Detect which cell encompasses the target text, then output its (x, y) center coordinate. 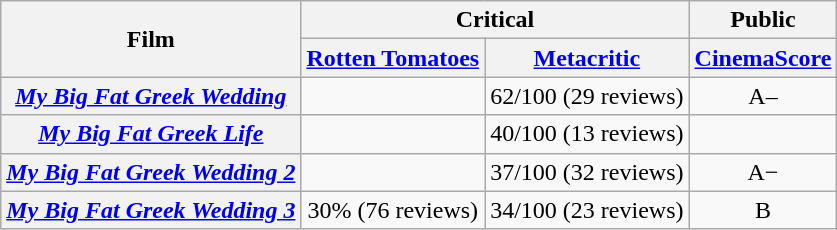
My Big Fat Greek Life (151, 134)
B (763, 210)
My Big Fat Greek Wedding 2 (151, 172)
Critical (495, 20)
Rotten Tomatoes (393, 58)
A− (763, 172)
37/100 (32 reviews) (587, 172)
A– (763, 96)
34/100 (23 reviews) (587, 210)
Film (151, 39)
Public (763, 20)
My Big Fat Greek Wedding (151, 96)
CinemaScore (763, 58)
Metacritic (587, 58)
My Big Fat Greek Wedding 3 (151, 210)
40/100 (13 reviews) (587, 134)
30% (76 reviews) (393, 210)
62/100 (29 reviews) (587, 96)
